Search for the cell housing the specified text and yield its [x, y] center coordinate. 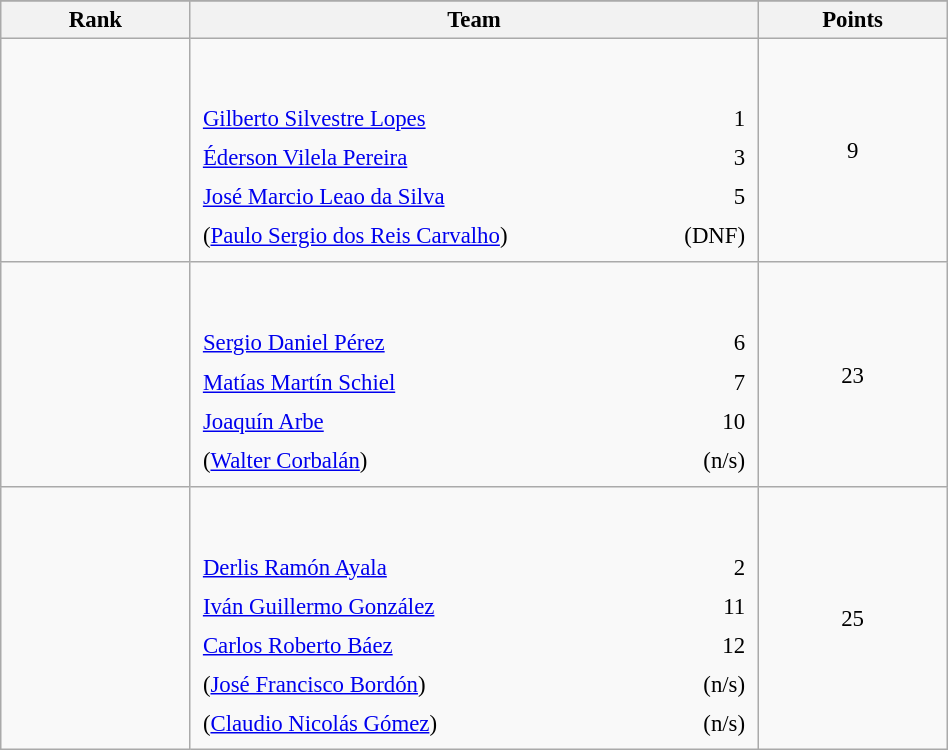
Éderson Vilela Pereira [422, 158]
Derlis Ramón Ayala [424, 567]
11 [702, 606]
(Paulo Sergio dos Reis Carvalho) [422, 236]
1 [700, 119]
Carlos Roberto Báez [424, 645]
Gilberto Silvestre Lopes [422, 119]
25 [852, 618]
(DNF) [700, 236]
Gilberto Silvestre Lopes 1 Éderson Vilela Pereira 3 José Marcio Leao da Silva 5 (Paulo Sergio dos Reis Carvalho) (DNF) [474, 151]
Iván Guillermo González [424, 606]
5 [700, 197]
Derlis Ramón Ayala 2 Iván Guillermo González 11 Carlos Roberto Báez 12 (José Francisco Bordón) (n/s) (Claudio Nicolás Gómez) (n/s) [474, 618]
José Marcio Leao da Silva [422, 197]
Points [852, 20]
Matías Martín Schiel [417, 382]
(Walter Corbalán) [417, 460]
2 [702, 567]
(Claudio Nicolás Gómez) [424, 723]
23 [852, 374]
7 [694, 382]
Rank [96, 20]
(José Francisco Bordón) [424, 684]
9 [852, 151]
12 [702, 645]
3 [700, 158]
Team [474, 20]
Joaquín Arbe [417, 421]
6 [694, 343]
Sergio Daniel Pérez [417, 343]
10 [694, 421]
Sergio Daniel Pérez 6 Matías Martín Schiel 7 Joaquín Arbe 10 (Walter Corbalán) (n/s) [474, 374]
